For the text-containing cell, return its midpoint in [X, Y] coordinate format. 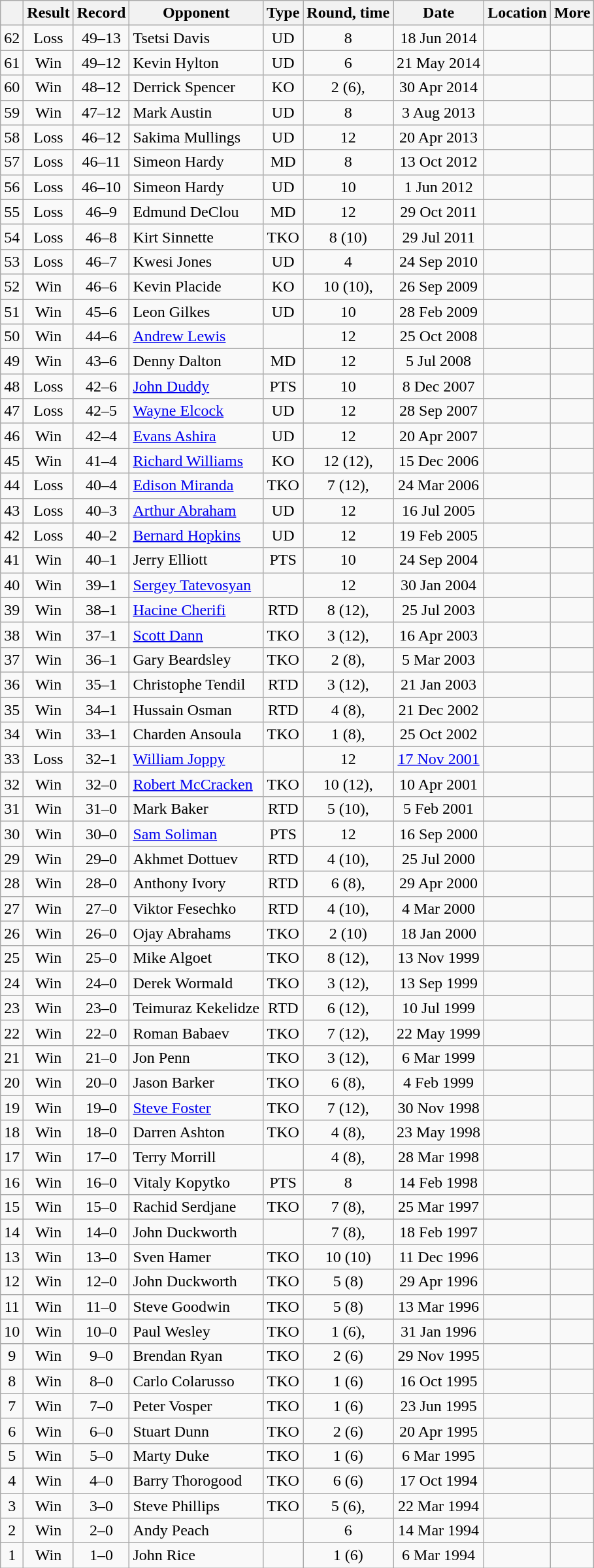
36–1 [101, 659]
6–0 [101, 1431]
6 (12), [348, 1008]
28 [12, 884]
60 [12, 88]
2 (10) [348, 933]
25 Jul 2000 [439, 859]
14–0 [101, 1232]
2–0 [101, 1531]
4 Feb 1999 [439, 1082]
26–0 [101, 933]
17 Oct 1994 [439, 1480]
28–0 [101, 884]
25 Oct 2002 [439, 735]
Kwesi Jones [196, 261]
Ojay Abrahams [196, 933]
61 [12, 63]
8–0 [101, 1381]
30 Jan 2004 [439, 585]
29 Apr 2000 [439, 884]
49–13 [101, 38]
Kevin Hylton [196, 63]
59 [12, 112]
1 (6), [348, 1331]
42 [12, 535]
41 [12, 560]
43–6 [101, 361]
Darren Ashton [196, 1133]
Marty Duke [196, 1456]
16 Jul 2005 [439, 510]
15 [12, 1207]
1–0 [101, 1556]
39–1 [101, 585]
16 Apr 2003 [439, 635]
20 Apr 2007 [439, 436]
31 Jan 1996 [439, 1331]
16 Sep 2000 [439, 834]
40 [12, 585]
30 Apr 2014 [439, 88]
31 [12, 809]
7 [12, 1406]
13 Nov 1999 [439, 958]
36 [12, 684]
27 [12, 909]
6 (6) [348, 1480]
5 (6), [348, 1505]
12–0 [101, 1282]
Sergey Tatevosyan [196, 585]
Jerry Elliott [196, 560]
25 Oct 2008 [439, 337]
Result [48, 13]
49 [12, 361]
Stuart Dunn [196, 1431]
Sven Hamer [196, 1257]
Hacine Cherifi [196, 610]
48 [12, 386]
29 Oct 2011 [439, 212]
23 [12, 1008]
Round, time [348, 13]
10 (12), [348, 784]
Andrew Lewis [196, 337]
19 Feb 2005 [439, 535]
Charden Ansoula [196, 735]
33–1 [101, 735]
Arthur Abraham [196, 510]
21 [12, 1058]
33 [12, 759]
17–0 [101, 1158]
22 Mar 1994 [439, 1505]
25–0 [101, 958]
45–6 [101, 312]
13 Mar 1996 [439, 1307]
9 [12, 1356]
6 Mar 1995 [439, 1456]
34 [12, 735]
32 [12, 784]
Location [518, 13]
46–7 [101, 261]
John Duddy [196, 386]
Akhmet Dottuev [196, 859]
Mike Algoet [196, 958]
28 Feb 2009 [439, 312]
46–6 [101, 286]
38–1 [101, 610]
Kevin Placide [196, 286]
1 (8), [348, 735]
18 Jun 2014 [439, 38]
21 Dec 2002 [439, 709]
Denny Dalton [196, 361]
Brendan Ryan [196, 1356]
Kirt Sinnette [196, 237]
44 [12, 486]
Opponent [196, 13]
16 Oct 1995 [439, 1381]
6 Mar 1999 [439, 1058]
Edmund DeClou [196, 212]
Scott Dann [196, 635]
4–0 [101, 1480]
46–10 [101, 187]
2 (8), [348, 659]
Leon Gilkes [196, 312]
46–8 [101, 237]
21–0 [101, 1058]
15–0 [101, 1207]
39 [12, 610]
13 Sep 1999 [439, 983]
37–1 [101, 635]
3 Aug 2013 [439, 112]
11 Dec 1996 [439, 1257]
34–1 [101, 709]
23–0 [101, 1008]
Type [284, 13]
38 [12, 635]
4 Mar 2000 [439, 909]
18–0 [101, 1133]
57 [12, 162]
More [572, 13]
11 [12, 1307]
19–0 [101, 1108]
30 [12, 834]
Christophe Tendil [196, 684]
40–3 [101, 510]
27–0 [101, 909]
46 [12, 436]
5 Jul 2008 [439, 361]
Peter Vosper [196, 1406]
Evans Ashira [196, 436]
Sam Soliman [196, 834]
16–0 [101, 1182]
26 Sep 2009 [439, 286]
47–12 [101, 112]
5 [12, 1456]
Richard Williams [196, 461]
Bernard Hopkins [196, 535]
7–0 [101, 1406]
1 [12, 1556]
Jon Penn [196, 1058]
11–0 [101, 1307]
3–0 [101, 1505]
47 [12, 411]
10–0 [101, 1331]
2 (6), [348, 88]
29–0 [101, 859]
1 Jun 2012 [439, 187]
17 [12, 1158]
46–11 [101, 162]
5–0 [101, 1456]
Steve Phillips [196, 1505]
42–5 [101, 411]
35–1 [101, 684]
25 [12, 958]
40–1 [101, 560]
13 Oct 2012 [439, 162]
10 Apr 2001 [439, 784]
16 [12, 1182]
29 [12, 859]
Wayne Elcock [196, 411]
5 Mar 2003 [439, 659]
41–4 [101, 461]
Barry Thorogood [196, 1480]
23 May 1998 [439, 1133]
Sakima Mullings [196, 137]
6 Mar 1994 [439, 1556]
28 Sep 2007 [439, 411]
Gary Beardsley [196, 659]
5 (10), [348, 809]
18 Feb 1997 [439, 1232]
Hussain Osman [196, 709]
18 Jan 2000 [439, 933]
10 (10), [348, 286]
53 [12, 261]
40–2 [101, 535]
29 Apr 1996 [439, 1282]
Vitaly Kopytko [196, 1182]
20 [12, 1082]
Edison Miranda [196, 486]
46–9 [101, 212]
20 Apr 2013 [439, 137]
10 (10) [348, 1257]
24 [12, 983]
Anthony Ivory [196, 884]
51 [12, 312]
44–6 [101, 337]
2 [12, 1531]
22–0 [101, 1033]
Mark Austin [196, 112]
10 Jul 1999 [439, 1008]
Carlo Colarusso [196, 1381]
13–0 [101, 1257]
62 [12, 38]
8 (10) [348, 237]
45 [12, 461]
20 Apr 1995 [439, 1431]
Paul Wesley [196, 1331]
17 Nov 2001 [439, 759]
29 Nov 1995 [439, 1356]
42–4 [101, 436]
Roman Babaev [196, 1033]
14 [12, 1232]
Record [101, 13]
Derek Wormald [196, 983]
Date [439, 13]
20–0 [101, 1082]
32–1 [101, 759]
Robert McCracken [196, 784]
30–0 [101, 834]
12 (12), [348, 461]
26 [12, 933]
35 [12, 709]
25 Mar 1997 [439, 1207]
22 [12, 1033]
28 Mar 1998 [439, 1158]
3 [12, 1505]
19 [12, 1108]
William Joppy [196, 759]
Teimuraz Kekelidze [196, 1008]
32–0 [101, 784]
46–12 [101, 137]
48–12 [101, 88]
43 [12, 510]
24–0 [101, 983]
24 Sep 2004 [439, 560]
21 Jan 2003 [439, 684]
42–6 [101, 386]
22 May 1999 [439, 1033]
29 Jul 2011 [439, 237]
37 [12, 659]
Andy Peach [196, 1531]
30 Nov 1998 [439, 1108]
54 [12, 237]
50 [12, 337]
24 Mar 2006 [439, 486]
14 Mar 1994 [439, 1531]
Tsetsi Davis [196, 38]
13 [12, 1257]
52 [12, 286]
Viktor Fesechko [196, 909]
Steve Goodwin [196, 1307]
15 Dec 2006 [439, 461]
31–0 [101, 809]
24 Sep 2010 [439, 261]
Derrick Spencer [196, 88]
5 Feb 2001 [439, 809]
58 [12, 137]
8 Dec 2007 [439, 386]
9–0 [101, 1356]
40–4 [101, 486]
Jason Barker [196, 1082]
56 [12, 187]
Rachid Serdjane [196, 1207]
49–12 [101, 63]
18 [12, 1133]
55 [12, 212]
23 Jun 1995 [439, 1406]
21 May 2014 [439, 63]
Terry Morrill [196, 1158]
Steve Foster [196, 1108]
Mark Baker [196, 809]
25 Jul 2003 [439, 610]
John Rice [196, 1556]
14 Feb 1998 [439, 1182]
